For the text-containing cell, return its midpoint in (x, y) coordinate format. 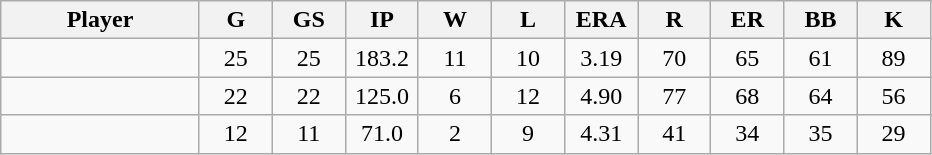
4.90 (602, 96)
10 (528, 58)
9 (528, 134)
65 (748, 58)
71.0 (382, 134)
R (674, 20)
61 (820, 58)
GS (308, 20)
4.31 (602, 134)
IP (382, 20)
BB (820, 20)
56 (894, 96)
183.2 (382, 58)
64 (820, 96)
ERA (602, 20)
34 (748, 134)
125.0 (382, 96)
6 (454, 96)
2 (454, 134)
41 (674, 134)
68 (748, 96)
3.19 (602, 58)
29 (894, 134)
W (454, 20)
K (894, 20)
ER (748, 20)
89 (894, 58)
L (528, 20)
35 (820, 134)
G (236, 20)
Player (100, 20)
77 (674, 96)
70 (674, 58)
